Capture the cell that displays the provided text and extract its (x, y) central coordinate. 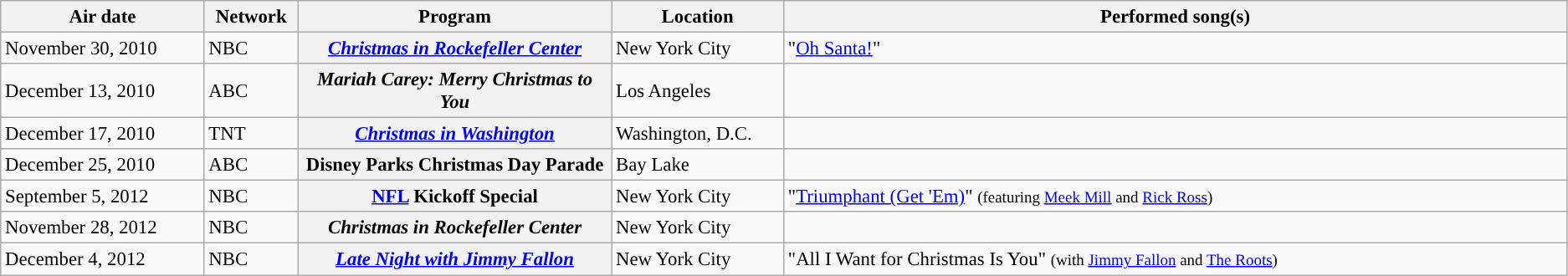
"All I Want for Christmas Is You" (with Jimmy Fallon and The Roots) (1176, 259)
Network (251, 17)
December 13, 2010 (102, 90)
Program (454, 17)
Washington, D.C. (698, 134)
December 4, 2012 (102, 259)
Bay Lake (698, 165)
September 5, 2012 (102, 197)
Late Night with Jimmy Fallon (454, 259)
December 25, 2010 (102, 165)
NFL Kickoff Special (454, 197)
Air date (102, 17)
Los Angeles (698, 90)
December 17, 2010 (102, 134)
TNT (251, 134)
"Oh Santa!" (1176, 49)
November 30, 2010 (102, 49)
"Triumphant (Get 'Em)" (featuring Meek Mill and Rick Ross) (1176, 197)
Mariah Carey: Merry Christmas to You (454, 90)
Location (698, 17)
Disney Parks Christmas Day Parade (454, 165)
November 28, 2012 (102, 228)
Christmas in Washington (454, 134)
Performed song(s) (1176, 17)
